Detect which cell encompasses the target text, then output its [X, Y] center coordinate. 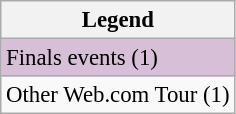
Other Web.com Tour (1) [118, 95]
Legend [118, 20]
Finals events (1) [118, 58]
